Find where the given text appears and provide that cell's center as (X, Y) coordinate. 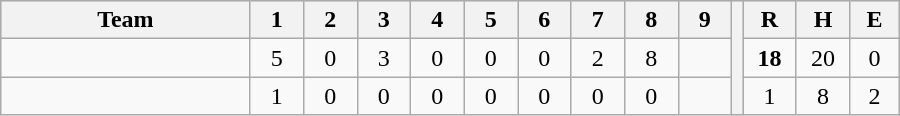
9 (705, 20)
20 (823, 58)
E (874, 20)
6 (545, 20)
Team (126, 20)
4 (438, 20)
H (823, 20)
R (770, 20)
18 (770, 58)
7 (598, 20)
